From the cell containing the given text, extract its center point as [X, Y] coordinate. 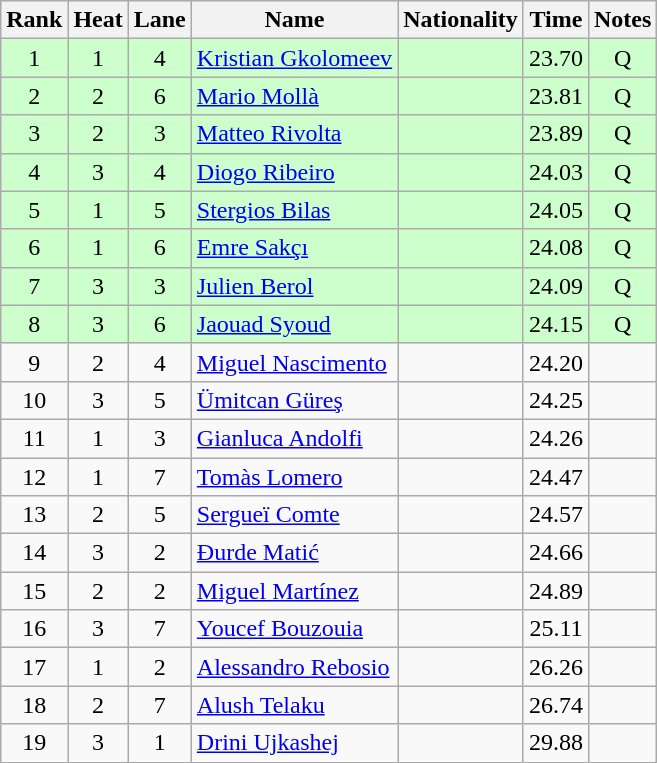
Youcef Bouzouia [294, 629]
23.70 [556, 58]
17 [34, 667]
11 [34, 438]
26.26 [556, 667]
Gianluca Andolfi [294, 438]
Rank [34, 20]
24.57 [556, 515]
Alush Telaku [294, 705]
24.89 [556, 591]
Time [556, 20]
Đurde Matić [294, 553]
9 [34, 362]
12 [34, 477]
Nationality [461, 20]
Jaouad Syoud [294, 324]
24.25 [556, 400]
24.66 [556, 553]
Diogo Ribeiro [294, 172]
Julien Berol [294, 286]
Miguel Nascimento [294, 362]
Name [294, 20]
24.15 [556, 324]
Lane [160, 20]
8 [34, 324]
Tomàs Lomero [294, 477]
25.11 [556, 629]
Drini Ujkashej [294, 743]
Sergueï Comte [294, 515]
Mario Mollà [294, 96]
24.26 [556, 438]
Ümitcan Güreş [294, 400]
18 [34, 705]
24.05 [556, 210]
Miguel Martínez [294, 591]
14 [34, 553]
Notes [622, 20]
24.09 [556, 286]
Heat [98, 20]
Alessandro Rebosio [294, 667]
24.08 [556, 248]
24.03 [556, 172]
24.20 [556, 362]
13 [34, 515]
19 [34, 743]
23.81 [556, 96]
23.89 [556, 134]
Matteo Rivolta [294, 134]
15 [34, 591]
Stergios Bilas [294, 210]
29.88 [556, 743]
16 [34, 629]
Kristian Gkolomeev [294, 58]
26.74 [556, 705]
24.47 [556, 477]
Emre Sakçı [294, 248]
10 [34, 400]
